Detect which cell encompasses the target text, then output its (X, Y) center coordinate. 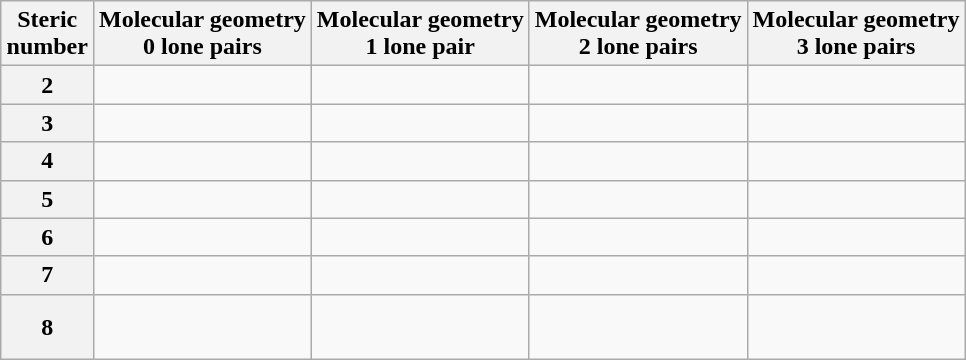
Molecular geometry 1 lone pair (420, 34)
4 (47, 161)
8 (47, 326)
Molecular geometry 2 lone pairs (638, 34)
7 (47, 275)
6 (47, 237)
Molecular geometry 3 lone pairs (856, 34)
5 (47, 199)
Molecular geometry 0 lone pairs (202, 34)
3 (47, 123)
Steric number (47, 34)
2 (47, 85)
